Detect which cell encompasses the target text, then output its [x, y] center coordinate. 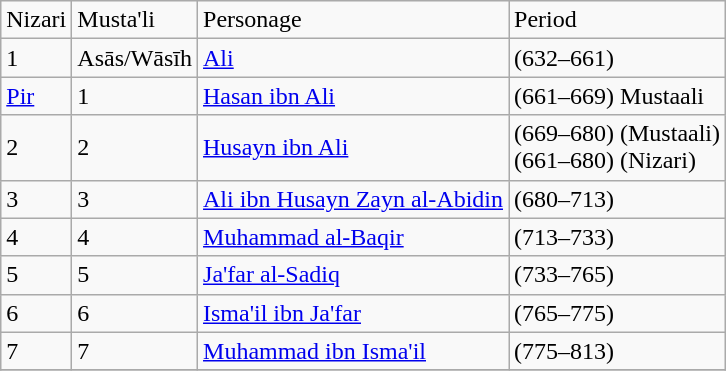
Muhammad ibn Isma'il [354, 351]
(669–680) (Mustaali)(661–680) (Nizari) [618, 148]
Isma'il ibn Ja'far [354, 313]
Husayn ibn Ali [354, 148]
(680–713) [618, 199]
(661–669) Mustaali [618, 96]
Personage [354, 20]
Hasan ibn Ali [354, 96]
Ali ibn Husayn Zayn al-Abidin [354, 199]
Musta'li [135, 20]
(733–765) [618, 275]
(713–733) [618, 237]
Asās/Wāsīh [135, 58]
Nizari [36, 20]
(632–661) [618, 58]
Ja'far al-Sadiq [354, 275]
Period [618, 20]
Ali [354, 58]
Muhammad al-Baqir [354, 237]
(775–813) [618, 351]
Pir [36, 96]
(765–775) [618, 313]
